Find where the given text appears and provide that cell's center as (X, Y) coordinate. 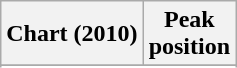
Peakposition (189, 34)
Chart (2010) (72, 34)
